Output the (X, Y) coordinate of the center of the cell containing the given text.  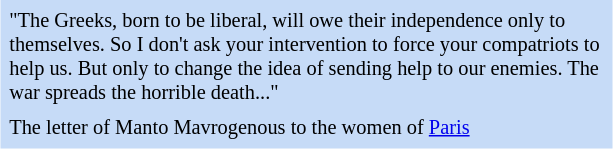
The letter of Manto Mavrogenous to the women of Paris (306, 128)
